Determine the (X, Y) coordinate at the center of the cell enclosing the given text.  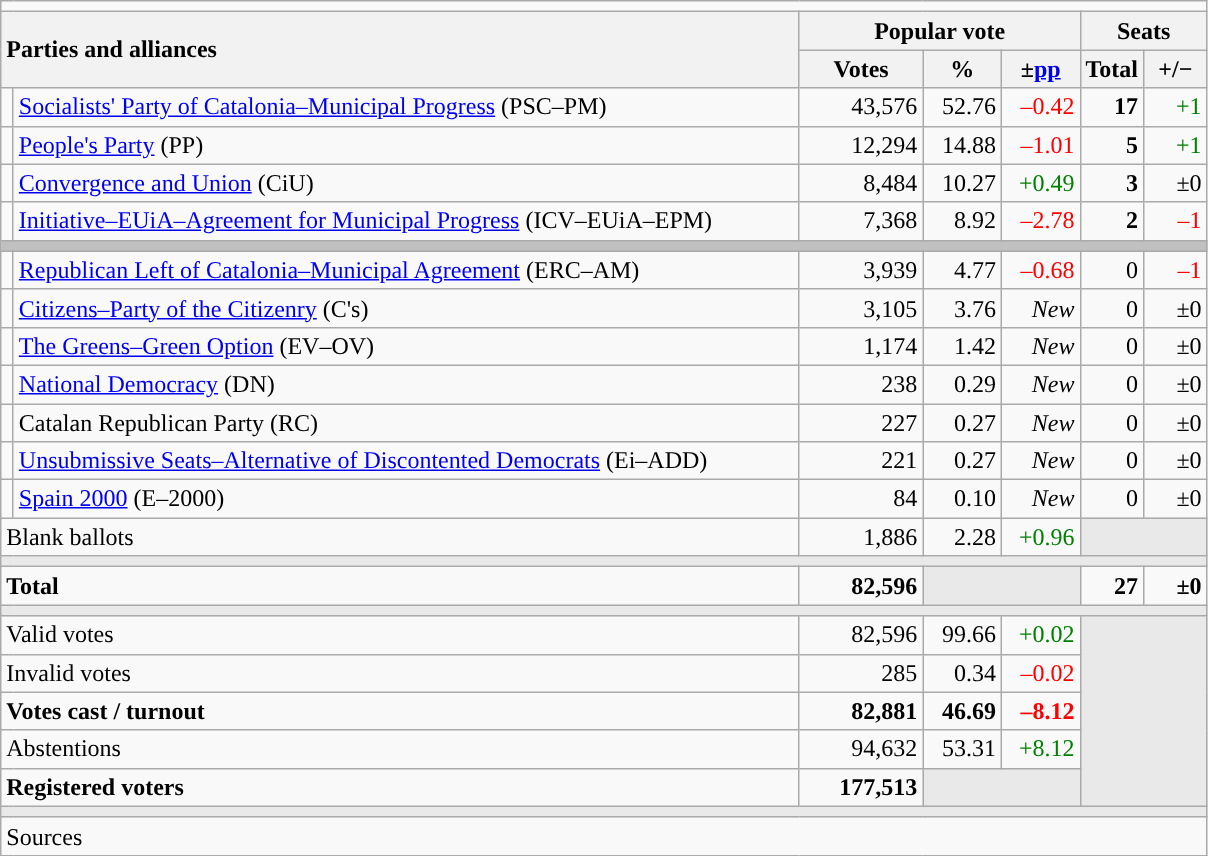
1.42 (962, 346)
Invalid votes (400, 673)
4.77 (962, 270)
Popular vote (940, 31)
1,886 (861, 537)
8.92 (962, 221)
1,174 (861, 346)
Blank ballots (400, 537)
–0.68 (1040, 270)
People's Party (PP) (406, 145)
285 (861, 673)
46.69 (962, 711)
84 (861, 499)
53.31 (962, 749)
Parties and alliances (400, 50)
2.28 (962, 537)
Seats (1144, 31)
% (962, 69)
–0.02 (1040, 673)
Registered voters (400, 787)
227 (861, 423)
±pp (1040, 69)
+8.12 (1040, 749)
43,576 (861, 107)
27 (1112, 586)
221 (861, 461)
Votes cast / turnout (400, 711)
3 (1112, 183)
Socialists' Party of Catalonia–Municipal Progress (PSC–PM) (406, 107)
5 (1112, 145)
Convergence and Union (CiU) (406, 183)
–0.42 (1040, 107)
3.76 (962, 308)
+/− (1176, 69)
+0.96 (1040, 537)
0.34 (962, 673)
Sources (604, 836)
14.88 (962, 145)
0.29 (962, 384)
52.76 (962, 107)
177,513 (861, 787)
8,484 (861, 183)
10.27 (962, 183)
–8.12 (1040, 711)
Spain 2000 (E–2000) (406, 499)
82,881 (861, 711)
238 (861, 384)
Valid votes (400, 635)
3,939 (861, 270)
17 (1112, 107)
National Democracy (DN) (406, 384)
Catalan Republican Party (RC) (406, 423)
3,105 (861, 308)
94,632 (861, 749)
2 (1112, 221)
7,368 (861, 221)
Citizens–Party of the Citizenry (C's) (406, 308)
–2.78 (1040, 221)
0.10 (962, 499)
Votes (861, 69)
12,294 (861, 145)
99.66 (962, 635)
+0.02 (1040, 635)
Unsubmissive Seats–Alternative of Discontented Democrats (Ei–ADD) (406, 461)
Abstentions (400, 749)
+0.49 (1040, 183)
The Greens–Green Option (EV–OV) (406, 346)
Republican Left of Catalonia–Municipal Agreement (ERC–AM) (406, 270)
Initiative–EUiA–Agreement for Municipal Progress (ICV–EUiA–EPM) (406, 221)
–1.01 (1040, 145)
